Detect which cell encompasses the target text, then output its (X, Y) center coordinate. 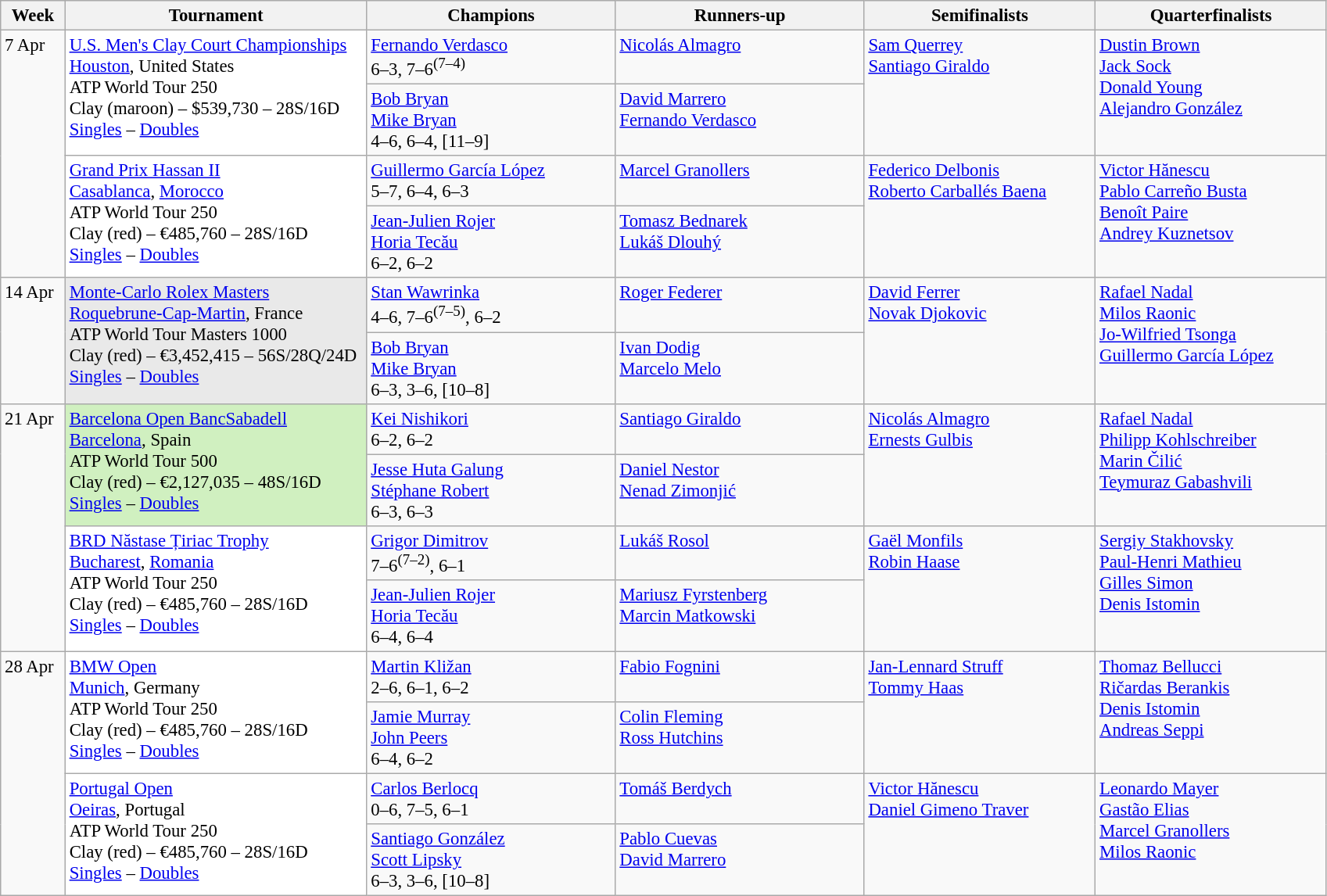
Victor Hănescu Daniel Gimeno Traver (980, 834)
Jesse Huta Galung Stéphane Robert6–3, 6–3 (491, 490)
Jan-Lennard Struff Tommy Haas (980, 712)
Lukáš Rosol (740, 552)
Stan Wawrinka4–6, 7–6(7–5), 6–2 (491, 305)
Barcelona Open BancSabadell Barcelona, SpainATP World Tour 500Clay (red) – €2,127,035 – 48S/16D Singles – Doubles (216, 464)
Martin Kližan2–6, 6–1, 6–2 (491, 677)
Santiago Giraldo (740, 428)
U.S. Men's Clay Court Championships Houston, United StatesATP World Tour 250Clay (maroon) – $539,730 – 28S/16D Singles – Doubles (216, 94)
Grigor Dimitrov7–6(7–2), 6–1 (491, 552)
Victor Hănescu Pablo Carreño Busta Benoît Paire Andrey Kuznetsov (1211, 217)
Carlos Berlocq0–6, 7–5, 6–1 (491, 799)
Rafael Nadal Milos Raonic Jo-Wilfried Tsonga Guillermo García López (1211, 341)
Thomaz Bellucci Ričardas Berankis Denis Istomin Andreas Seppi (1211, 712)
Dustin Brown Jack Sock Donald Young Alejandro González (1211, 94)
David Marrero Fernando Verdasco (740, 120)
Kei Nishikori6–2, 6–2 (491, 428)
14 Apr (33, 341)
BRD Năstase Țiriac Trophy Bucharest, RomaniaATP World Tour 250Clay (red) – €485,760 – 28S/16D Singles – Doubles (216, 588)
Nicolás Almagro (740, 58)
Santiago González Scott Lipsky6–3, 3–6, [10–8] (491, 860)
28 Apr (33, 773)
Gaël Monfils Robin Haase (980, 588)
Tomasz Bednarek Lukáš Dlouhý (740, 242)
Jean-Julien Rojer Horia Tecău6–2, 6–2 (491, 242)
Bob Bryan Mike Bryan6–3, 3–6, [10–8] (491, 368)
Quarterfinalists (1211, 16)
Portugal Open Oeiras, PortugalATP World Tour 250Clay (red) – €485,760 – 28S/16D Singles – Doubles (216, 834)
Tournament (216, 16)
Jamie Murray John Peers6–4, 6–2 (491, 738)
Roger Federer (740, 305)
Week (33, 16)
Fabio Fognini (740, 677)
Mariusz Fyrstenberg Marcin Matkowski (740, 616)
David Ferrer Novak Djokovic (980, 341)
Daniel Nestor Nenad Zimonjić (740, 490)
Sam Querrey Santiago Giraldo (980, 94)
21 Apr (33, 527)
Monte-Carlo Rolex Masters Roquebrune-Cap-Martin, FranceATP World Tour Masters 1000Clay (red) – €3,452,415 – 56S/28Q/24D Singles – Doubles (216, 341)
Ivan Dodig Marcelo Melo (740, 368)
Jean-Julien Rojer Horia Tecău6–4, 6–4 (491, 616)
Colin Fleming Ross Hutchins (740, 738)
Federico Delbonis Roberto Carballés Baena (980, 217)
Marcel Granollers (740, 181)
Bob Bryan Mike Bryan4–6, 6–4, [11–9] (491, 120)
Rafael Nadal Philipp Kohlschreiber Marin Čilić Teymuraz Gabashvili (1211, 464)
Champions (491, 16)
Grand Prix Hassan II Casablanca, MoroccoATP World Tour 250Clay (red) – €485,760 – 28S/16D Singles – Doubles (216, 217)
Tomáš Berdych (740, 799)
Runners-up (740, 16)
BMW Open Munich, GermanyATP World Tour 250Clay (red) – €485,760 – 28S/16D Singles – Doubles (216, 712)
7 Apr (33, 155)
Fernando Verdasco6–3, 7–6(7–4) (491, 58)
Nicolás Almagro Ernests Gulbis (980, 464)
Guillermo García López5–7, 6–4, 6–3 (491, 181)
Sergiy Stakhovsky Paul-Henri Mathieu Gilles Simon Denis Istomin (1211, 588)
Leonardo Mayer Gastão Elias Marcel Granollers Milos Raonic (1211, 834)
Semifinalists (980, 16)
Pablo Cuevas David Marrero (740, 860)
